Find where the given text appears and provide that cell's center as (x, y) coordinate. 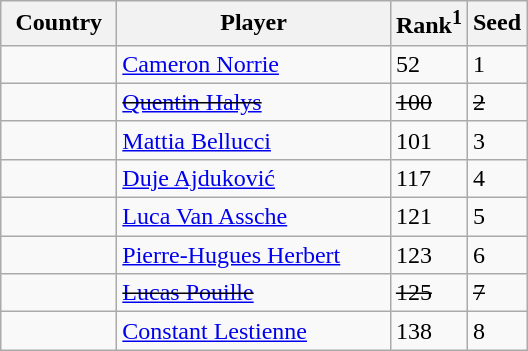
Constant Lestienne (254, 331)
Rank1 (428, 24)
5 (496, 217)
101 (428, 140)
100 (428, 102)
6 (496, 255)
1 (496, 64)
Duje Ajduković (254, 178)
121 (428, 217)
Luca Van Assche (254, 217)
Pierre-Hugues Herbert (254, 255)
7 (496, 293)
Mattia Bellucci (254, 140)
Cameron Norrie (254, 64)
Lucas Pouille (254, 293)
125 (428, 293)
3 (496, 140)
Seed (496, 24)
52 (428, 64)
2 (496, 102)
Quentin Halys (254, 102)
Player (254, 24)
Country (59, 24)
8 (496, 331)
4 (496, 178)
123 (428, 255)
138 (428, 331)
117 (428, 178)
